Output the [X, Y] coordinate of the center of the cell containing the given text.  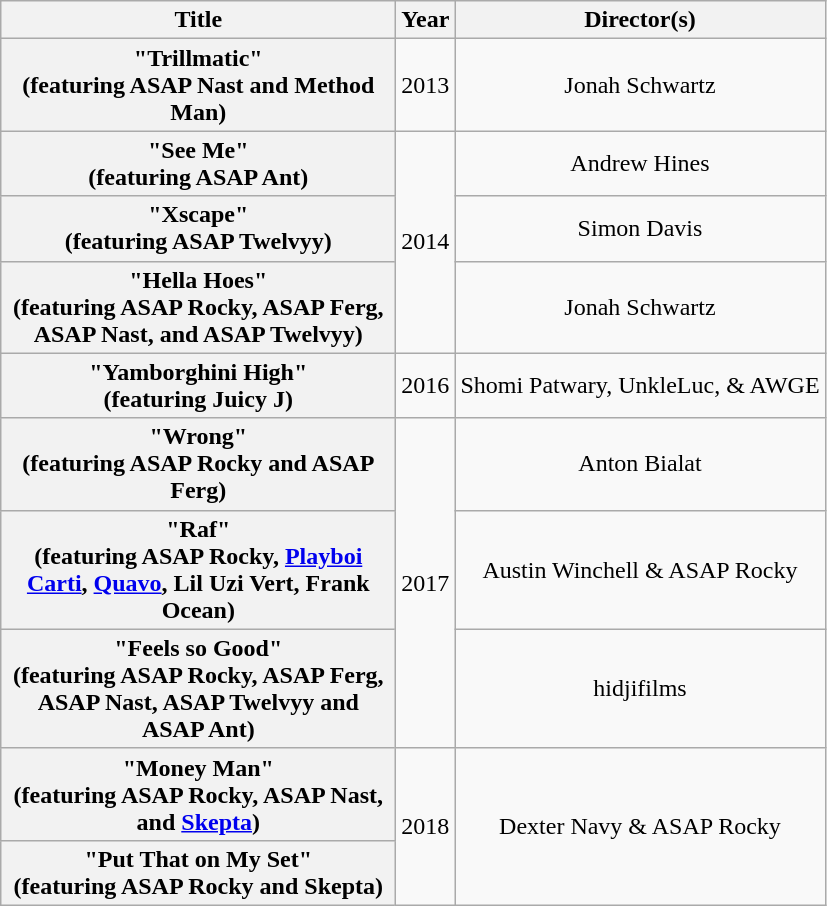
"Trillmatic"(featuring ASAP Nast and Method Man) [198, 85]
hidjifilms [640, 688]
"Feels so Good"(featuring ASAP Rocky, ASAP Ferg, ASAP Nast, ASAP Twelvyy and ASAP Ant) [198, 688]
Director(s) [640, 20]
"Wrong"(featuring ASAP Rocky and ASAP Ferg) [198, 464]
"Xscape"(featuring ASAP Twelvyy) [198, 228]
2016 [426, 386]
"Hella Hoes"(featuring ASAP Rocky, ASAP Ferg, ASAP Nast, and ASAP Twelvyy) [198, 307]
2013 [426, 85]
Andrew Hines [640, 164]
"See Me"(featuring ASAP Ant) [198, 164]
2017 [426, 583]
Year [426, 20]
Title [198, 20]
2014 [426, 242]
"Yamborghini High"(featuring Juicy J) [198, 386]
Austin Winchell & ASAP Rocky [640, 570]
Anton Bialat [640, 464]
Shomi Patwary, UnkleLuc, & AWGE [640, 386]
"Put That on My Set"(featuring ASAP Rocky and Skepta) [198, 872]
2018 [426, 826]
Dexter Navy & ASAP Rocky [640, 826]
"Money Man"(featuring ASAP Rocky, ASAP Nast, and Skepta) [198, 794]
Simon Davis [640, 228]
"Raf"(featuring ASAP Rocky, Playboi Carti, Quavo, Lil Uzi Vert, Frank Ocean) [198, 570]
